Return the (x, y) coordinate for the center point of the cell that contains the specified text.  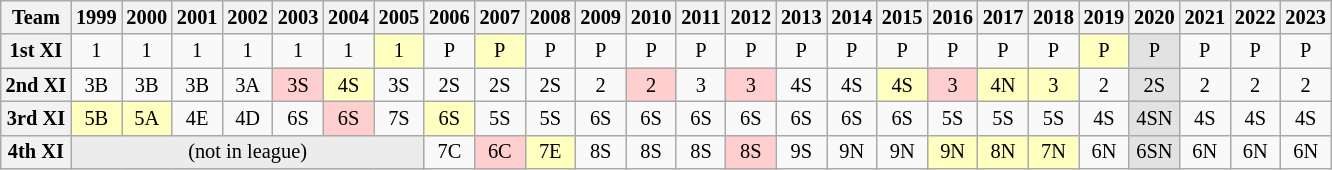
7E (550, 152)
2008 (550, 17)
4th XI (36, 152)
6C (500, 152)
2000 (147, 17)
2003 (298, 17)
2010 (651, 17)
2019 (1104, 17)
4N (1003, 85)
9S (801, 152)
4SN (1154, 118)
2005 (399, 17)
2022 (1255, 17)
2004 (348, 17)
6SN (1154, 152)
1999 (96, 17)
5B (96, 118)
3rd XI (36, 118)
7S (399, 118)
4E (197, 118)
2006 (449, 17)
2021 (1205, 17)
8N (1003, 152)
5A (147, 118)
2013 (801, 17)
2016 (952, 17)
2007 (500, 17)
2017 (1003, 17)
2001 (197, 17)
2nd XI (36, 85)
2023 (1305, 17)
4D (247, 118)
3A (247, 85)
2002 (247, 17)
2011 (700, 17)
2018 (1053, 17)
2009 (600, 17)
(not in league) (248, 152)
1st XI (36, 51)
7N (1053, 152)
Team (36, 17)
2020 (1154, 17)
2014 (851, 17)
2015 (902, 17)
2012 (751, 17)
7C (449, 152)
